Scan for the cell matching the given text and deliver its (X, Y) coordinate at center. 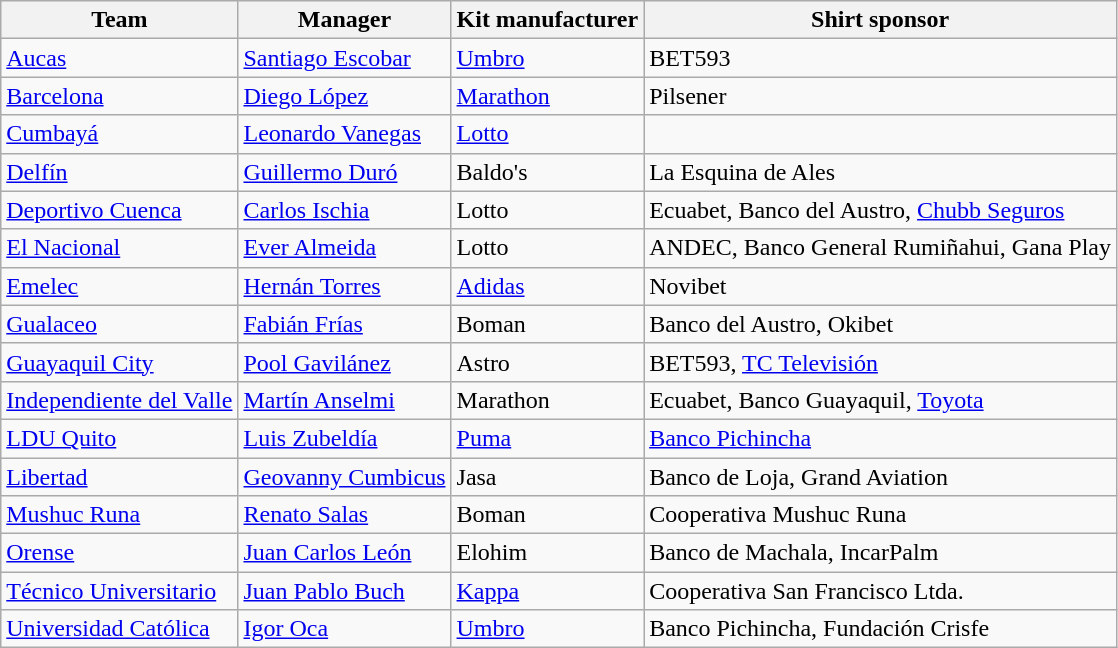
Emelec (120, 286)
Adidas (548, 286)
Santiago Escobar (344, 58)
Gualaceo (120, 324)
Jasa (548, 477)
Mushuc Runa (120, 515)
Banco Pichincha (880, 438)
Barcelona (120, 96)
Cumbayá (120, 134)
Guayaquil City (120, 362)
Martín Anselmi (344, 400)
Guillermo Duró (344, 172)
Novibet (880, 286)
Geovanny Cumbicus (344, 477)
Carlos Ischia (344, 210)
Ever Almeida (344, 248)
Baldo's (548, 172)
Delfín (120, 172)
Fabián Frías (344, 324)
Diego López (344, 96)
ANDEC, Banco General Rumiñahui, Gana Play (880, 248)
El Nacional (120, 248)
BET593, TC Televisión (880, 362)
Pilsener (880, 96)
Banco del Austro, Okibet (880, 324)
Hernán Torres (344, 286)
Juan Pablo Buch (344, 591)
Libertad (120, 477)
Cooperativa Mushuc Runa (880, 515)
Team (120, 20)
Ecuabet, Banco del Austro, Chubb Seguros (880, 210)
Banco de Loja, Grand Aviation (880, 477)
Elohim (548, 553)
Puma (548, 438)
Renato Salas (344, 515)
Banco de Machala, IncarPalm (880, 553)
Luis Zubeldía (344, 438)
Igor Oca (344, 629)
Kit manufacturer (548, 20)
La Esquina de Ales (880, 172)
Kappa (548, 591)
LDU Quito (120, 438)
BET593 (880, 58)
Leonardo Vanegas (344, 134)
Aucas (120, 58)
Cooperativa San Francisco Ltda. (880, 591)
Técnico Universitario (120, 591)
Ecuabet, Banco Guayaquil, Toyota (880, 400)
Independiente del Valle (120, 400)
Pool Gavilánez (344, 362)
Deportivo Cuenca (120, 210)
Universidad Católica (120, 629)
Banco Pichincha, Fundación Crisfe (880, 629)
Shirt sponsor (880, 20)
Juan Carlos León (344, 553)
Manager (344, 20)
Orense (120, 553)
Astro (548, 362)
